From the cell containing the given text, extract its center point as (x, y) coordinate. 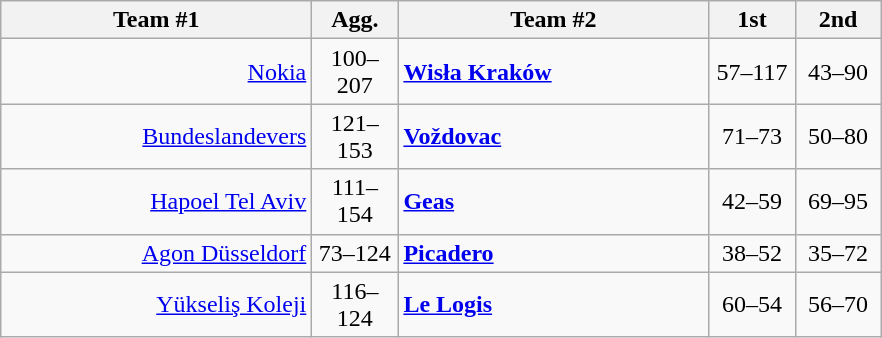
Bundeslandevers (156, 136)
69–95 (838, 202)
Hapoel Tel Aviv (156, 202)
42–59 (752, 202)
116–124 (355, 304)
100–207 (355, 72)
50–80 (838, 136)
Picadero (554, 253)
2nd (838, 20)
Team #1 (156, 20)
Wisła Kraków (554, 72)
1st (752, 20)
Le Logis (554, 304)
35–72 (838, 253)
Voždovac (554, 136)
111–154 (355, 202)
60–54 (752, 304)
Team #2 (554, 20)
Geas (554, 202)
56–70 (838, 304)
Yükseliş Koleji (156, 304)
Agon Düsseldorf (156, 253)
121–153 (355, 136)
71–73 (752, 136)
57–117 (752, 72)
Nokia (156, 72)
43–90 (838, 72)
38–52 (752, 253)
Agg. (355, 20)
73–124 (355, 253)
